Return the [X, Y] coordinate for the center point of the cell that contains the specified text.  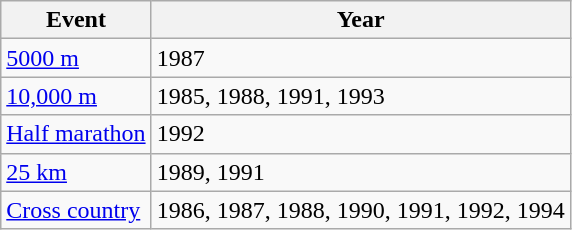
10,000 m [76, 96]
Year [360, 20]
Half marathon [76, 134]
1987 [360, 58]
25 km [76, 172]
1992 [360, 134]
5000 m [76, 58]
1989, 1991 [360, 172]
1986, 1987, 1988, 1990, 1991, 1992, 1994 [360, 210]
1985, 1988, 1991, 1993 [360, 96]
Cross country [76, 210]
Event [76, 20]
